Pinpoint the cell where the given text exists, returning its [X, Y] midpoint coordinate. 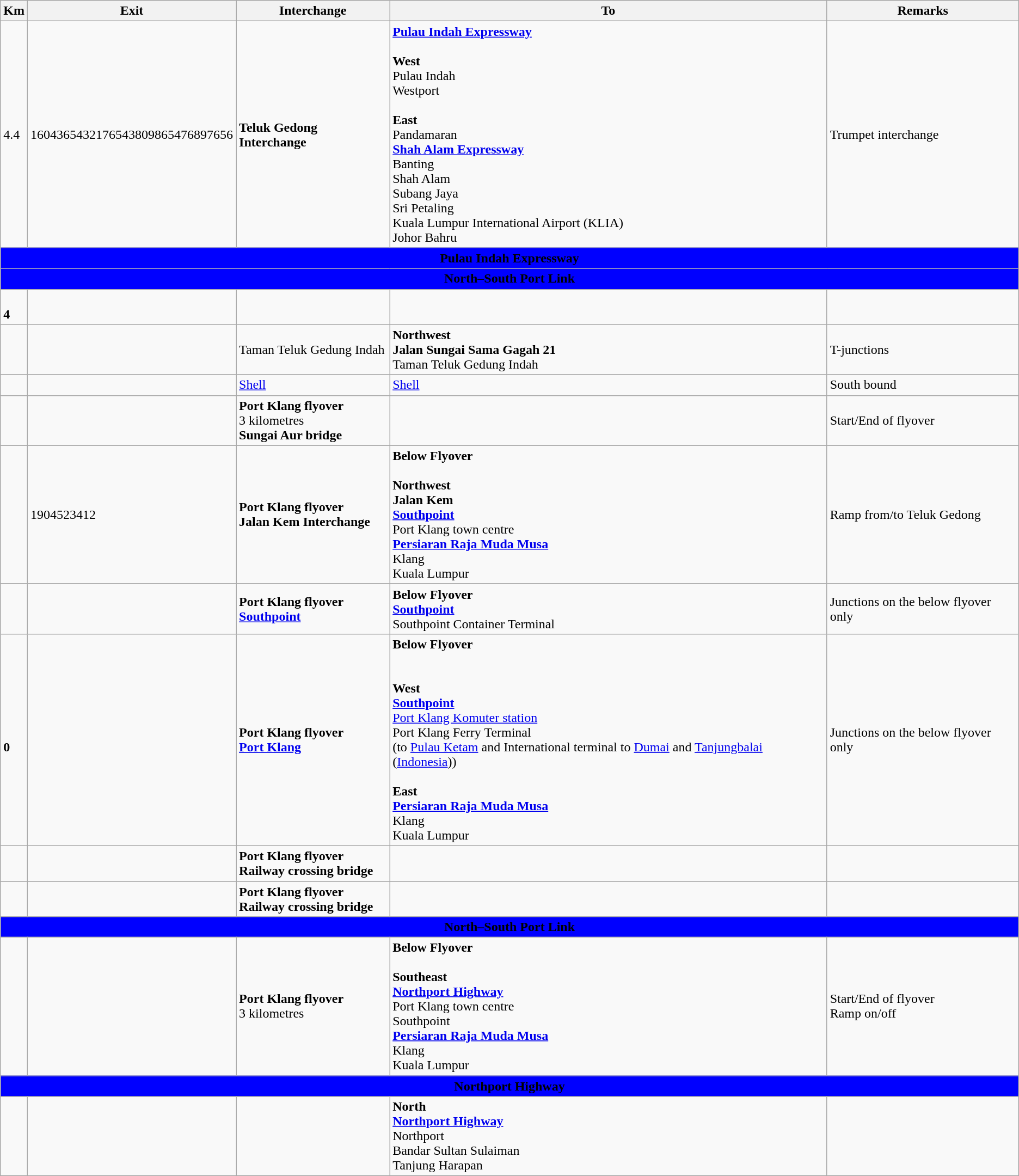
Port Klang flyover3 kilometres [313, 1007]
Ramp from/to Teluk Gedong [923, 514]
4.4 [14, 134]
Pulau Indah Expressway [509, 258]
1604365432176543809865476897656 [132, 134]
Port Klang flyoverPort Klang [313, 739]
Below FlyoverSoutheast Northport HighwayPort Klang town centreSouthpoint Persiaran Raja Muda MusaKlangKuala Lumpur [609, 1007]
0 [14, 739]
Start/End of flyover [923, 420]
4 [14, 307]
Exit [132, 11]
Km [14, 11]
South bound [923, 385]
Start/End of flyoverRamp on/off [923, 1007]
Below FlyoverNorthwestJalan KemSouthpoint Port Klang town centre Persiaran Raja Muda MusaKlangKuala Lumpur [609, 514]
NorthwestJalan Sungai Sama Gagah 21Taman Teluk Gedung Indah [609, 350]
To [609, 11]
Port Klang flyoverJalan Kem Interchange [313, 514]
North Northport HighwayNorthport Bandar Sultan SulaimanTanjung Harapan [609, 1136]
Interchange [313, 11]
Trumpet interchange [923, 134]
Port Klang flyoverSouthpoint [313, 609]
Taman Teluk Gedung Indah [313, 350]
1904523412 [132, 514]
Teluk Gedong Interchange [313, 134]
Below FlyoverSouthpoint Southpoint Container Terminal [609, 609]
Port Klang flyover3 kilometresSungai Aur bridge [313, 420]
Remarks [923, 11]
T-junctions [923, 350]
Northport Highway [509, 1086]
